Extract the (X, Y) coordinate from the center of the cell holding the provided text.  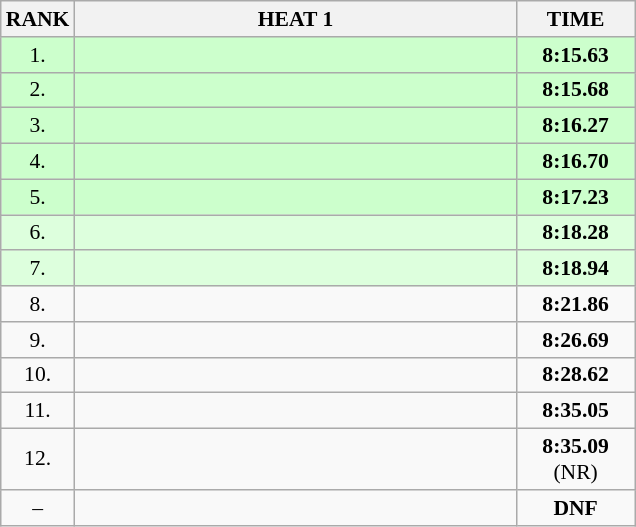
8:26.69 (576, 340)
TIME (576, 19)
8:35.09 (NR) (576, 460)
12. (38, 460)
6. (38, 233)
9. (38, 340)
8:15.63 (576, 55)
11. (38, 411)
8:16.27 (576, 126)
RANK (38, 19)
– (38, 508)
8:18.28 (576, 233)
8:16.70 (576, 162)
5. (38, 197)
8:35.05 (576, 411)
10. (38, 375)
1. (38, 55)
2. (38, 90)
4. (38, 162)
HEAT 1 (295, 19)
8:21.86 (576, 304)
8:17.23 (576, 197)
DNF (576, 508)
8:18.94 (576, 269)
8:15.68 (576, 90)
3. (38, 126)
8:28.62 (576, 375)
7. (38, 269)
8. (38, 304)
